Output the (X, Y) coordinate of the center of the cell containing the given text.  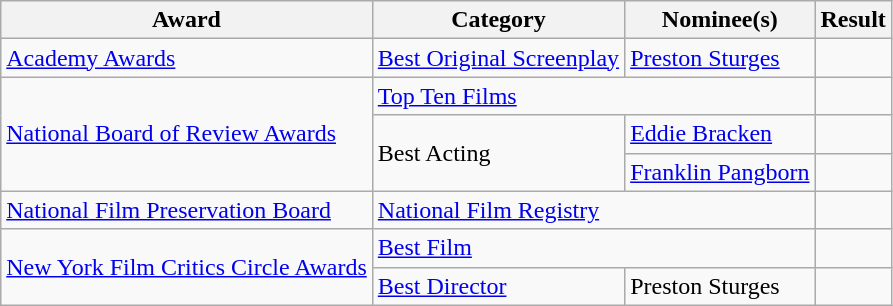
Award (187, 20)
Best Director (498, 286)
New York Film Critics Circle Awards (187, 267)
Academy Awards (187, 58)
Best Original Screenplay (498, 58)
Franklin Pangborn (720, 172)
Category (498, 20)
Best Acting (498, 153)
Result (853, 20)
Best Film (594, 248)
National Board of Review Awards (187, 134)
Eddie Bracken (720, 134)
National Film Registry (594, 210)
Nominee(s) (720, 20)
Top Ten Films (594, 96)
National Film Preservation Board (187, 210)
